Find where the given text appears and provide that cell's center as (X, Y) coordinate. 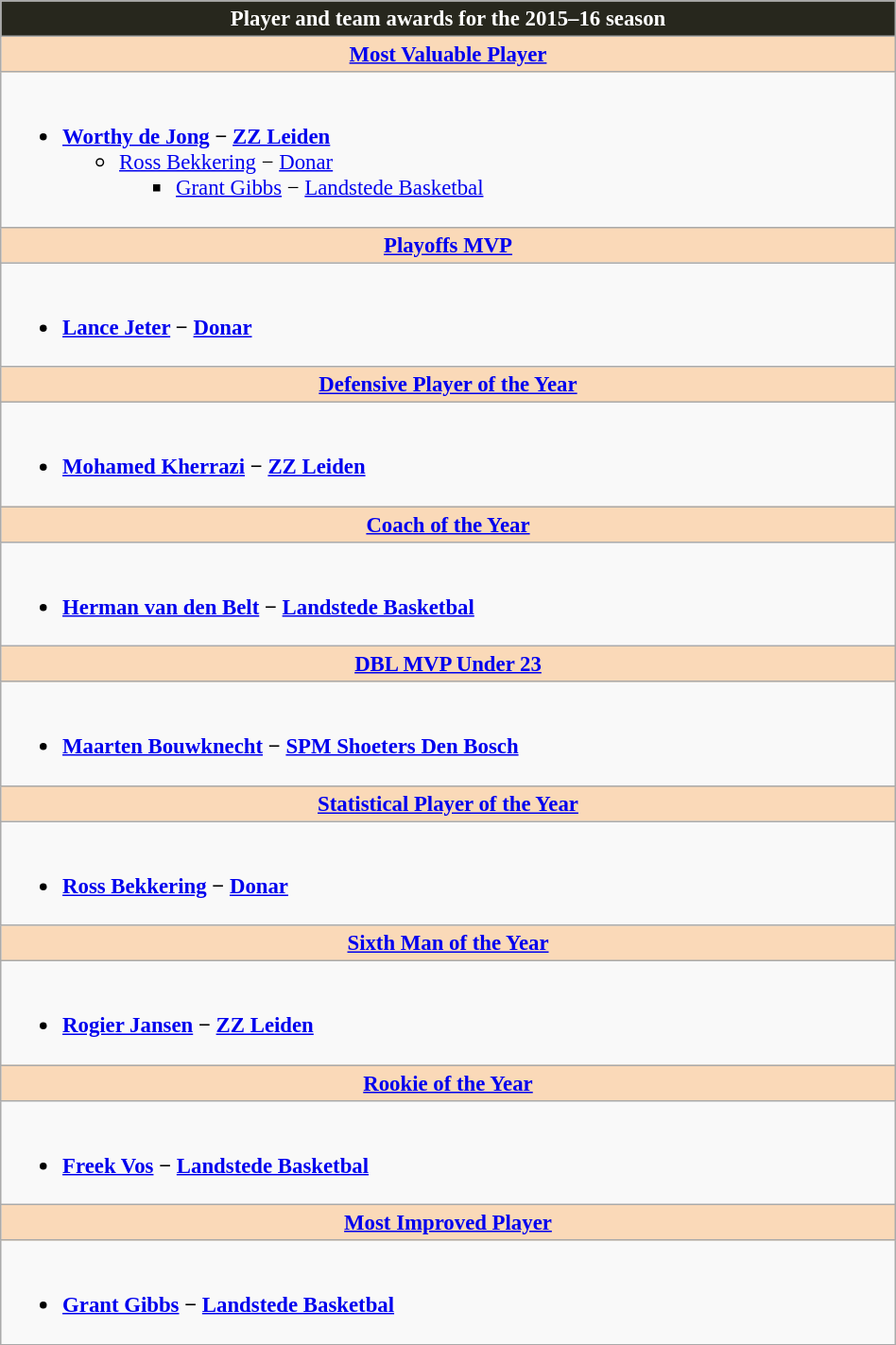
Sixth Man of the Year (448, 943)
Most Improved Player (448, 1223)
Most Valuable Player (448, 55)
Coach of the Year (448, 525)
Maarten Bouwknecht − SPM Shoeters Den Bosch (448, 733)
Statistical Player of the Year (448, 803)
DBL MVP Under 23 (448, 664)
Player and team awards for the 2015–16 season (448, 19)
Defensive Player of the Year (448, 385)
Grant Gibbs − Landstede Basketbal (448, 1292)
Worthy de Jong − ZZ Leiden Ross Bekkering − Donar Grant Gibbs − Landstede Basketbal (448, 149)
Lance Jeter − Donar (448, 315)
Mohamed Kherrazi − ZZ Leiden (448, 455)
Herman van den Belt − Landstede Basketbal (448, 594)
Rogier Jansen − ZZ Leiden (448, 1013)
Freek Vos − Landstede Basketbal (448, 1152)
Playoffs MVP (448, 245)
Ross Bekkering − Donar (448, 873)
Rookie of the Year (448, 1083)
